Detect which cell encompasses the target text, then output its (X, Y) center coordinate. 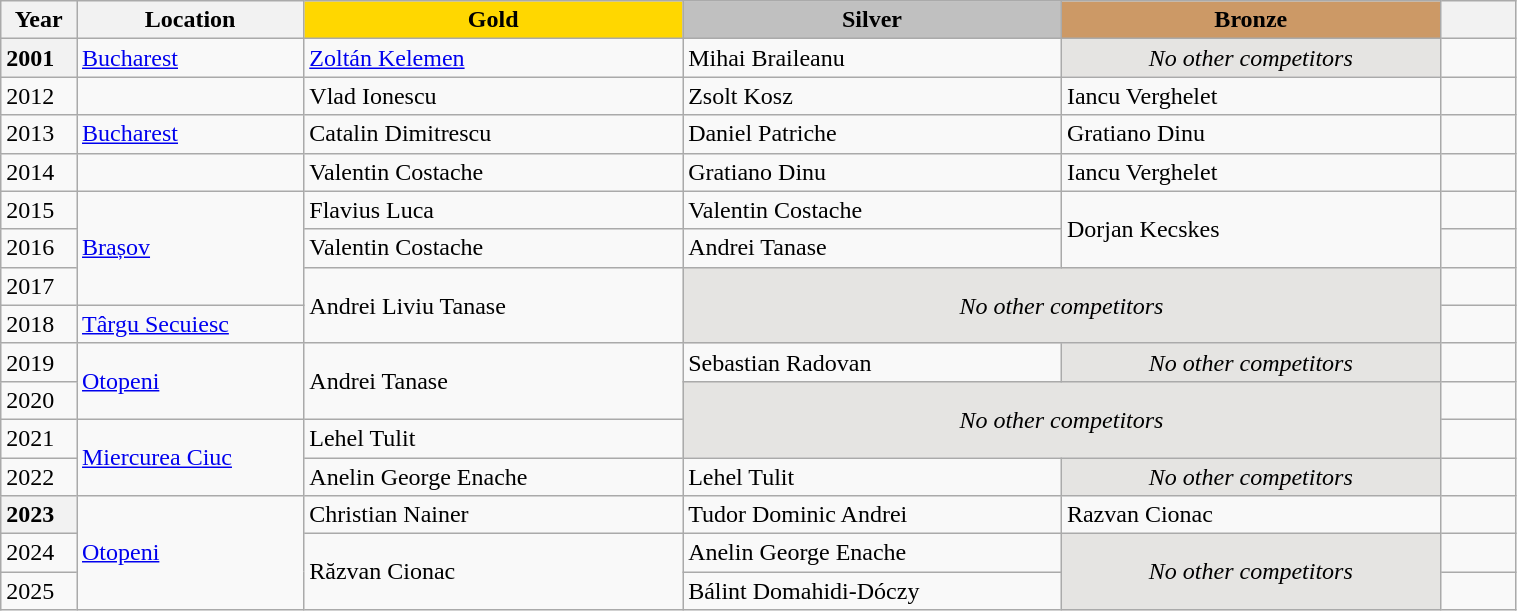
Târgu Secuiesc (190, 324)
Răzvan Cionac (494, 572)
Bronze (1250, 20)
Zoltán Kelemen (494, 58)
2013 (39, 134)
Sebastian Radovan (872, 362)
2012 (39, 96)
2024 (39, 553)
2018 (39, 324)
Zsolt Kosz (872, 96)
2020 (39, 400)
2021 (39, 438)
Flavius Luca (494, 210)
2014 (39, 172)
Daniel Patriche (872, 134)
Vlad Ionescu (494, 96)
Gold (494, 20)
Andrei Liviu Tanase (494, 305)
2023 (39, 515)
2015 (39, 210)
2022 (39, 477)
Miercurea Ciuc (190, 457)
Brașov (190, 248)
Bálint Domahidi-Dóczy (872, 591)
Location (190, 20)
2019 (39, 362)
Razvan Cionac (1250, 515)
Christian Nainer (494, 515)
Dorjan Kecskes (1250, 229)
2017 (39, 286)
2025 (39, 591)
Tudor Dominic Andrei (872, 515)
2001 (39, 58)
Catalin Dimitrescu (494, 134)
2016 (39, 248)
Silver (872, 20)
Year (39, 20)
Mihai Braileanu (872, 58)
